Determine the [X, Y] coordinate at the center of the cell enclosing the given text.  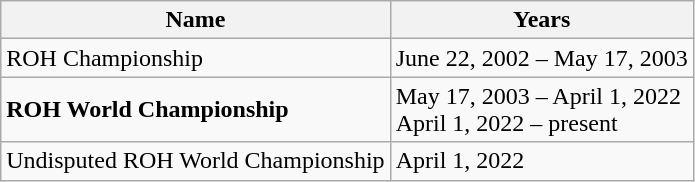
April 1, 2022 [542, 161]
Undisputed ROH World Championship [196, 161]
Years [542, 20]
June 22, 2002 – May 17, 2003 [542, 58]
Name [196, 20]
May 17, 2003 – April 1, 2022April 1, 2022 – present [542, 110]
ROH Championship [196, 58]
ROH World Championship [196, 110]
